Scan for the cell matching the given text and deliver its (x, y) coordinate at center. 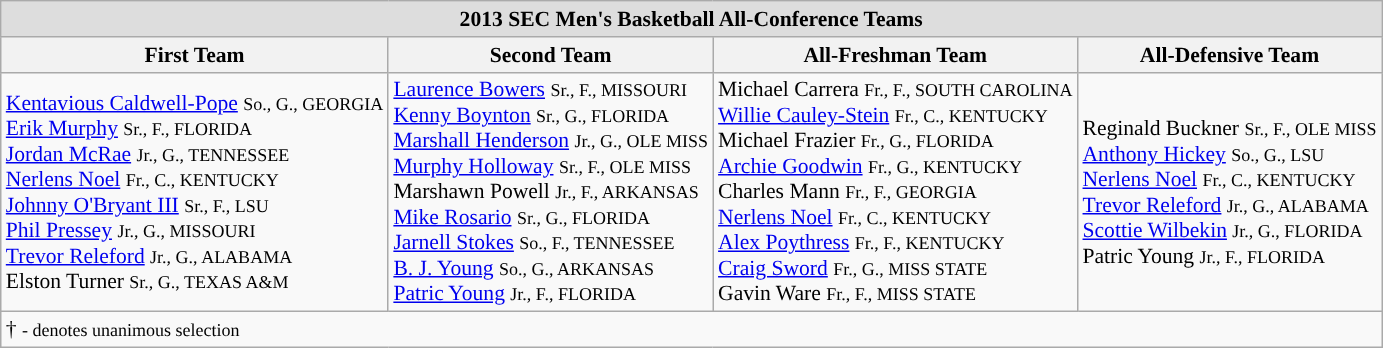
All-Freshman Team (895, 55)
Second Team (550, 55)
First Team (195, 55)
All-Defensive Team (1229, 55)
† - denotes unanimous selection (692, 330)
2013 SEC Men's Basketball All-Conference Teams (692, 19)
